Scan for the cell matching the given text and deliver its (x, y) coordinate at center. 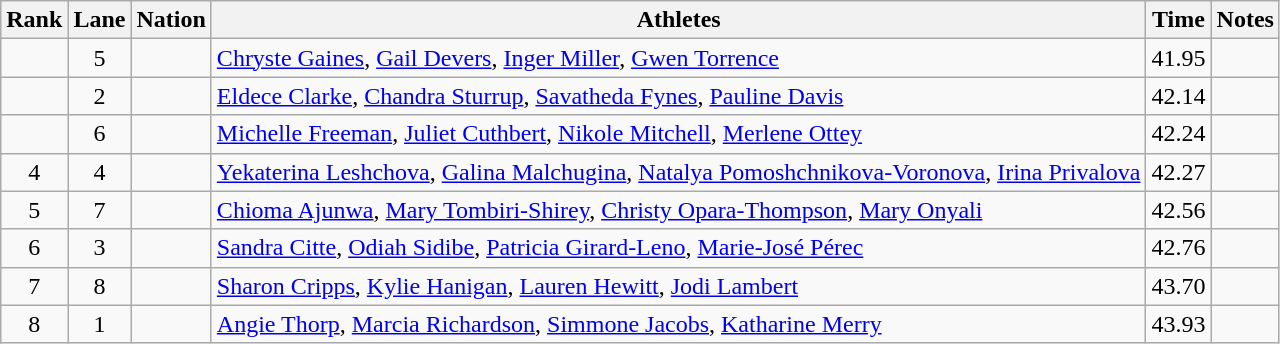
Athletes (678, 20)
3 (100, 248)
42.56 (1178, 210)
Time (1178, 20)
Nation (171, 20)
Rank (34, 20)
Chioma Ajunwa, Mary Tombiri-Shirey, Christy Opara-Thompson, Mary Onyali (678, 210)
Michelle Freeman, Juliet Cuthbert, Nikole Mitchell, Merlene Ottey (678, 134)
42.27 (1178, 172)
1 (100, 324)
Yekaterina Leshchova, Galina Malchugina, Natalya Pomoshchnikova-Voronova, Irina Privalova (678, 172)
41.95 (1178, 58)
42.76 (1178, 248)
Sandra Citte, Odiah Sidibe, Patricia Girard-Leno, Marie-José Pérec (678, 248)
2 (100, 96)
43.93 (1178, 324)
42.24 (1178, 134)
43.70 (1178, 286)
42.14 (1178, 96)
Sharon Cripps, Kylie Hanigan, Lauren Hewitt, Jodi Lambert (678, 286)
Eldece Clarke, Chandra Sturrup, Savatheda Fynes, Pauline Davis (678, 96)
Lane (100, 20)
Notes (1245, 20)
Chryste Gaines, Gail Devers, Inger Miller, Gwen Torrence (678, 58)
Angie Thorp, Marcia Richardson, Simmone Jacobs, Katharine Merry (678, 324)
